Detect which cell encompasses the target text, then output its [x, y] center coordinate. 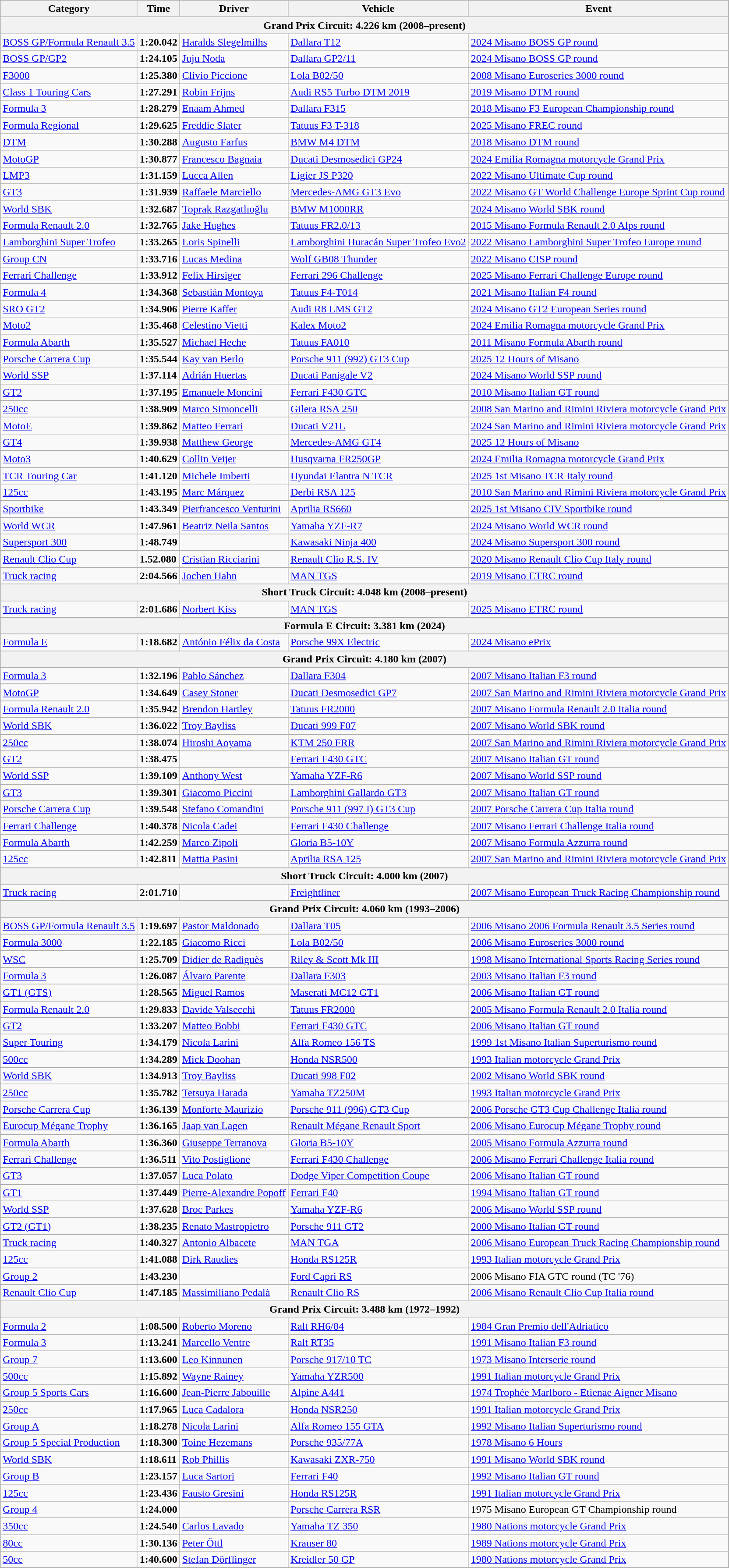
1:20.042 [159, 42]
1992 Misano Italian GT round [598, 1476]
Adrián Huertas [234, 375]
Toine Hezemans [234, 1443]
2022 Misano Ultimate Cup round [598, 175]
1:34.906 [159, 309]
1:36.511 [159, 1159]
2006 Misano World SSP round [598, 1209]
1:33.265 [159, 242]
Dirk Raudies [234, 1259]
1:23.157 [159, 1476]
Kalex Moto2 [378, 326]
1:32.765 [159, 226]
1:37.114 [159, 375]
Mattia Pasini [234, 859]
2006 Misano Eurocup Mégane Trophy round [598, 1126]
Stefan Dörflinger [234, 1560]
Husqvarna FR250GP [378, 459]
Renault Mégane Renault Sport [378, 1126]
2003 Misano Italian F3 round [598, 976]
Jean-Pierre Jabouille [234, 1393]
1:13.600 [159, 1359]
Pierre Kaffer [234, 309]
1:37.449 [159, 1193]
Giuseppe Terranova [234, 1143]
Lucca Allen [234, 175]
Antonio Albacete [234, 1242]
Tatuus F3 T-318 [378, 125]
1:39.862 [159, 425]
Group 5 Sports Cars [69, 1393]
2:04.566 [159, 576]
1:36.360 [159, 1143]
MAN TGA [378, 1242]
Enaam Ahmed [234, 109]
1:39.548 [159, 809]
Kreidler 50 GP [378, 1560]
Group 7 [69, 1359]
F3000 [69, 75]
Casey Stoner [234, 692]
2024 Misano ePrix [598, 642]
1:47.961 [159, 526]
Alpine A441 [378, 1393]
Luca Cadalora [234, 1409]
Broc Parkes [234, 1209]
1:33.716 [159, 259]
Giacomo Piccini [234, 793]
1:29.625 [159, 125]
António Félix da Costa [234, 642]
1:32.196 [159, 676]
Supersport 300 [69, 542]
1:35.782 [159, 1093]
1:31.939 [159, 192]
2024 Misano World SBK round [598, 209]
Freightliner [378, 892]
Honda NSR250 [378, 1409]
2:01.686 [159, 609]
Matthew George [234, 442]
Ducati Desmosedici GP24 [378, 159]
Grand Prix Circuit: 4.180 km (2007) [364, 659]
Matteo Ferrari [234, 425]
1:18.300 [159, 1443]
Felix Hirsiger [234, 276]
1973 Misano Interserie round [598, 1359]
1:37.628 [159, 1209]
Ligier JS P320 [378, 175]
2005 Misano Formula Renault 2.0 Italia round [598, 1009]
1:24.105 [159, 59]
2008 Misano Euroseries 3000 round [598, 75]
Kawasaki Ninja 400 [378, 542]
Jaap van Lagen [234, 1126]
Stefano Comandini [234, 809]
Lamborghini Huracán Super Trofeo Evo2 [378, 242]
Matteo Bobbi [234, 1026]
1:22.185 [159, 942]
1:38.235 [159, 1226]
1:39.301 [159, 793]
Wayne Rainey [234, 1376]
Lamborghini Gallardo GT3 [378, 793]
1:18.278 [159, 1426]
Lamborghini Super Trofeo [69, 242]
1:39.109 [159, 776]
1:42.811 [159, 859]
Kawasaki ZXR-750 [378, 1459]
Time [159, 9]
GT1 (GTS) [69, 992]
2007 Misano World SBK round [598, 726]
Anthony West [234, 776]
1:43.230 [159, 1276]
Sebastián Montoya [234, 292]
2008 San Marino and Rimini Riviera motorcycle Grand Prix [598, 409]
WSC [69, 959]
Rob Phillis [234, 1459]
Group A [69, 1426]
Group B [69, 1476]
1984 Gran Premio dell'Adriatico [598, 1326]
Pastor Maldonado [234, 926]
KTM 250 FRR [378, 743]
Audi RS5 Turbo DTM 2019 [378, 92]
2024 San Marino and Rimini Riviera motorcycle Grand Prix [598, 425]
Marc Márquez [234, 492]
Ralt RH6/84 [378, 1326]
Krauser 80 [378, 1543]
Formula E Circuit: 3.381 km (2024) [364, 626]
1994 Misano Italian GT round [598, 1193]
Yamaha YZF-R7 [378, 526]
Dodge Viper Competition Coupe [378, 1176]
1:43.349 [159, 509]
Yamaha TZ 350 [378, 1526]
Dallara F315 [378, 109]
1:40.378 [159, 826]
Ralt RT35 [378, 1343]
Augusto Farfus [234, 142]
Event [598, 9]
1:08.500 [159, 1326]
Hyundai Elantra N TCR [378, 475]
Short Truck Circuit: 4.048 km (2008–present) [364, 592]
1:16.600 [159, 1393]
2018 Misano F3 European Championship round [598, 109]
Michele Imberti [234, 475]
2006 Porsche GT3 Cup Challenge Italia round [598, 1109]
2007 Porsche Carrera Cup Italia round [598, 809]
Freddie Slater [234, 125]
Giacomo Ricci [234, 942]
1:36.139 [159, 1109]
1:30.877 [159, 159]
1:36.022 [159, 726]
1:40.629 [159, 459]
Formula 4 [69, 292]
Porsche 911 (992) GT3 Cup [378, 359]
Super Touring [69, 1043]
Loris Spinelli [234, 242]
Moto3 [69, 459]
2007 Misano Formula Renault 2.0 Italia round [598, 709]
Emanuele Moncini [234, 392]
Mercedes-AMG GT3 Evo [378, 192]
Jochen Hahn [234, 576]
1:24.540 [159, 1526]
Mercedes-AMG GT4 [378, 442]
1:38.909 [159, 409]
Monforte Maurizio [234, 1109]
2006 Misano Euroseries 3000 round [598, 942]
80cc [69, 1543]
World WCR [69, 526]
1978 Misano 6 Hours [598, 1443]
Álvaro Parente [234, 976]
1:28.279 [159, 109]
1:34.913 [159, 1076]
1:34.289 [159, 1059]
2000 Misano Italian GT round [598, 1226]
Beatriz Neila Santos [234, 526]
Fausto Gresini [234, 1493]
Alfa Romeo 156 TS [378, 1043]
1:29.833 [159, 1009]
1:41.120 [159, 475]
Collin Veijer [234, 459]
Luca Polato [234, 1176]
2006 Misano Renault Clio Cup Italia round [598, 1293]
1:37.195 [159, 392]
1:34.179 [159, 1043]
Mick Doohan [234, 1059]
LMP3 [69, 175]
1975 Misano European GT Championship round [598, 1509]
1:35.468 [159, 326]
1:48.749 [159, 542]
2007 Misano European Truck Racing Championship round [598, 892]
1:42.259 [159, 842]
2007 Misano World SSP round [598, 776]
2007 Misano Formula Azzurra round [598, 842]
2006 Misano Ferrari Challenge Italia round [598, 1159]
Francesco Bagnaia [234, 159]
Tatuus FA010 [378, 342]
Alfa Romeo 155 GTA [378, 1426]
1:32.687 [159, 209]
SRO GT2 [69, 309]
Honda NSR500 [378, 1059]
Grand Prix Circuit: 4.060 km (1993–2006) [364, 909]
1:28.565 [159, 992]
Sportbike [69, 509]
1:25.709 [159, 959]
2010 San Marino and Rimini Riviera motorcycle Grand Prix [598, 492]
Marco Zipoli [234, 842]
2022 Misano CISP round [598, 259]
1:26.087 [159, 976]
Formula Regional [69, 125]
Moto2 [69, 326]
Ferrari 296 Challenge [378, 276]
2025 Misano ETRC round [598, 609]
2021 Misano Italian F4 round [598, 292]
1992 Misano Italian Superturismo round [598, 1426]
1:18.682 [159, 642]
Yamaha YZR500 [378, 1376]
Michael Heche [234, 342]
Ford Capri RS [378, 1276]
Formula 2 [69, 1326]
Cristian Ricciarini [234, 559]
2022 Misano Lamborghini Super Trofeo Europe round [598, 242]
Porsche 935/77A [378, 1443]
Dallara T12 [378, 42]
Tatuus FR2.0/13 [378, 226]
Vito Postiglione [234, 1159]
Didier de Radiguès [234, 959]
Roberto Moreno [234, 1326]
1:30.288 [159, 142]
1:27.291 [159, 92]
1:35.942 [159, 709]
2005 Misano Formula Azzurra round [598, 1143]
Eurocup Mégane Trophy [69, 1126]
Category [69, 9]
Group 5 Special Production [69, 1443]
Miguel Ramos [234, 992]
Aprilia RS660 [378, 509]
50cc [69, 1560]
1:31.159 [159, 175]
1:41.088 [159, 1259]
Pierre-Alexandre Popoff [234, 1193]
Dallara GP2/11 [378, 59]
Group 2 [69, 1276]
Leo Kinnunen [234, 1359]
1999 1st Misano Italian Superturismo round [598, 1043]
Haralds Slegelmilhs [234, 42]
Grand Prix Circuit: 4.226 km (2008–present) [364, 25]
Driver [234, 9]
2006 Misano 2006 Formula Renault 3.5 Series round [598, 926]
2006 Misano European Truck Racing Championship round [598, 1242]
Lucas Medina [234, 259]
Jake Hughes [234, 226]
1:33.207 [159, 1026]
Vehicle [378, 9]
Wolf GB08 Thunder [378, 259]
Class 1 Touring Cars [69, 92]
Porsche Carrera RSR [378, 1509]
Norbert Kiss [234, 609]
Dallara F304 [378, 676]
2007 Misano Ferrari Challenge Italia round [598, 826]
1:30.136 [159, 1543]
1:34.649 [159, 692]
Formula 3000 [69, 942]
Gilera RSA 250 [378, 409]
Grand Prix Circuit: 3.488 km (1972–1992) [364, 1310]
GT1 [69, 1193]
Porsche 911 (996) GT3 Cup [378, 1109]
2024 Misano Supersport 300 round [598, 542]
Derbi RSA 125 [378, 492]
2019 Misano ETRC round [598, 576]
Nicola Cadei [234, 826]
GT2 (GT1) [69, 1226]
Audi R8 LMS GT2 [378, 309]
Formula E [69, 642]
Ducati V21L [378, 425]
1:37.057 [159, 1176]
1:35.544 [159, 359]
Pierfrancesco Venturini [234, 509]
350cc [69, 1526]
MotoE [69, 425]
Maserati MC12 GT1 [378, 992]
Brendon Hartley [234, 709]
Ducati 998 F02 [378, 1076]
1:47.185 [159, 1293]
DTM [69, 142]
Peter Öttl [234, 1543]
1:23.436 [159, 1493]
Renault Clio R.S. IV [378, 559]
Kay van Berlo [234, 359]
1:15.892 [159, 1376]
Ducati Panigale V2 [378, 375]
Robin Frijns [234, 92]
1:13.241 [159, 1343]
Group 4 [69, 1509]
1:38.074 [159, 743]
Massimiliano Pedalà [234, 1293]
1:40.327 [159, 1242]
2024 Misano World WCR round [598, 526]
1998 Misano International Sports Racing Series round [598, 959]
2007 Misano Italian F3 round [598, 676]
1974 Trophée Marlboro - Etienae Aigner Misano [598, 1393]
Tatuus F4-T014 [378, 292]
Porsche 99X Electric [378, 642]
2020 Misano Renault Clio Cup Italy round [598, 559]
Dallara T05 [378, 926]
2011 Misano Formula Abarth round [598, 342]
1:24.000 [159, 1509]
1:40.600 [159, 1560]
2018 Misano DTM round [598, 142]
Porsche 911 GT2 [378, 1226]
1:34.368 [159, 292]
Carlos Lavado [234, 1526]
Celestino Vietti [234, 326]
2015 Misano Formula Renault 2.0 Alps round [598, 226]
2006 Misano FIA GTC round (TC '76) [598, 1276]
1:33.912 [159, 276]
2025 1st Misano TCR Italy round [598, 475]
GT4 [69, 442]
Toprak Razgatlıoğlu [234, 209]
Renato Mastropietro [234, 1226]
2024 Misano GT2 European Series round [598, 309]
Dallara F303 [378, 976]
Davide Valsecchi [234, 1009]
1:36.165 [159, 1126]
BOSS GP/GP2 [69, 59]
1:35.527 [159, 342]
Marcello Ventre [234, 1343]
Ducati 999 F07 [378, 726]
Group CN [69, 259]
1.52.080 [159, 559]
2022 Misano GT World Challenge Europe Sprint Cup round [598, 192]
Juju Noda [234, 59]
1989 Nations motorcycle Grand Prix [598, 1543]
Marco Simoncelli [234, 409]
Porsche 917/10 TC [378, 1359]
Clivio Piccione [234, 75]
Renault Clio RS [378, 1293]
2024 Misano World SSP round [598, 375]
2025 Misano FREC round [598, 125]
Pablo Sánchez [234, 676]
1:38.475 [159, 759]
2010 Misano Italian GT round [598, 392]
Short Truck Circuit: 4.000 km (2007) [364, 876]
Aprilia RSA 125 [378, 859]
1991 Misano Italian F3 round [598, 1343]
2019 Misano DTM round [598, 92]
TCR Touring Car [69, 475]
2025 Misano Ferrari Challenge Europe round [598, 276]
Porsche 911 (997 I) GT3 Cup [378, 809]
Riley & Scott Mk III [378, 959]
Hiroshi Aoyama [234, 743]
Yamaha TZ250M [378, 1093]
1:43.195 [159, 492]
1:18.611 [159, 1459]
BMW M1000RR [378, 209]
BMW M4 DTM [378, 142]
1:17.965 [159, 1409]
1:19.697 [159, 926]
1:25.380 [159, 75]
2002 Misano World SBK round [598, 1076]
1:39.938 [159, 442]
Luca Sartori [234, 1476]
2025 1st Misano CIV Sportbike round [598, 509]
1991 Misano World SBK round [598, 1459]
Raffaele Marciello [234, 192]
2:01.710 [159, 892]
Ducati Desmosedici GP7 [378, 692]
Tetsuya Harada [234, 1093]
